Output the [x, y] coordinate of the center of the cell containing the given text.  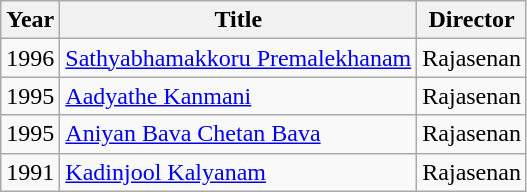
1996 [30, 58]
Aadyathe Kanmani [238, 96]
Title [238, 20]
Year [30, 20]
Sathyabhamakkoru Premalekhanam [238, 58]
Aniyan Bava Chetan Bava [238, 134]
Director [472, 20]
1991 [30, 172]
Kadinjool Kalyanam [238, 172]
